Pinpoint the cell where the given text exists, returning its (X, Y) midpoint coordinate. 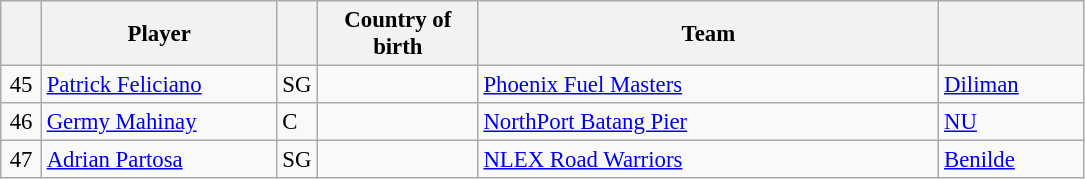
Team (708, 34)
C (298, 122)
Phoenix Fuel Masters (708, 85)
Patrick Feliciano (159, 85)
NU (1012, 122)
Germy Mahinay (159, 122)
Diliman (1012, 85)
45 (22, 85)
46 (22, 122)
47 (22, 160)
NLEX Road Warriors (708, 160)
Player (159, 34)
Adrian Partosa (159, 160)
NorthPort Batang Pier (708, 122)
Country of birth (398, 34)
Benilde (1012, 160)
